Identify which cell holds the provided text, then report its [X, Y] central coordinate. 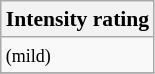
Intensity rating [78, 19]
(mild) [78, 55]
